Find where the given text appears and provide that cell's center as [X, Y] coordinate. 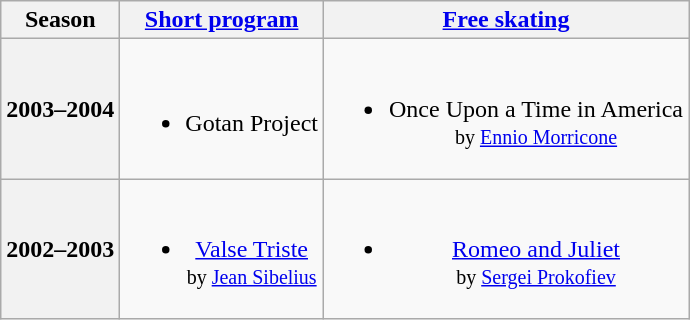
Free skating [506, 20]
2002–2003 [60, 249]
Gotan Project [222, 109]
Season [60, 20]
Short program [222, 20]
Romeo and Juliet by Sergei Prokofiev [506, 249]
2003–2004 [60, 109]
Valse Triste by Jean Sibelius [222, 249]
Once Upon a Time in America by Ennio Morricone [506, 109]
